Extract the [X, Y] coordinate from the center of the cell holding the provided text.  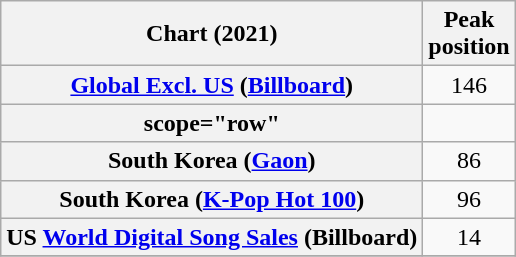
US World Digital Song Sales (Billboard) [212, 237]
14 [469, 237]
South Korea (Gaon) [212, 161]
96 [469, 199]
scope="row" [212, 123]
Global Excl. US (Billboard) [212, 85]
South Korea (K-Pop Hot 100) [212, 199]
146 [469, 85]
Chart (2021) [212, 34]
Peakposition [469, 34]
86 [469, 161]
